Return the (X, Y) coordinate for the center point of the cell that contains the specified text.  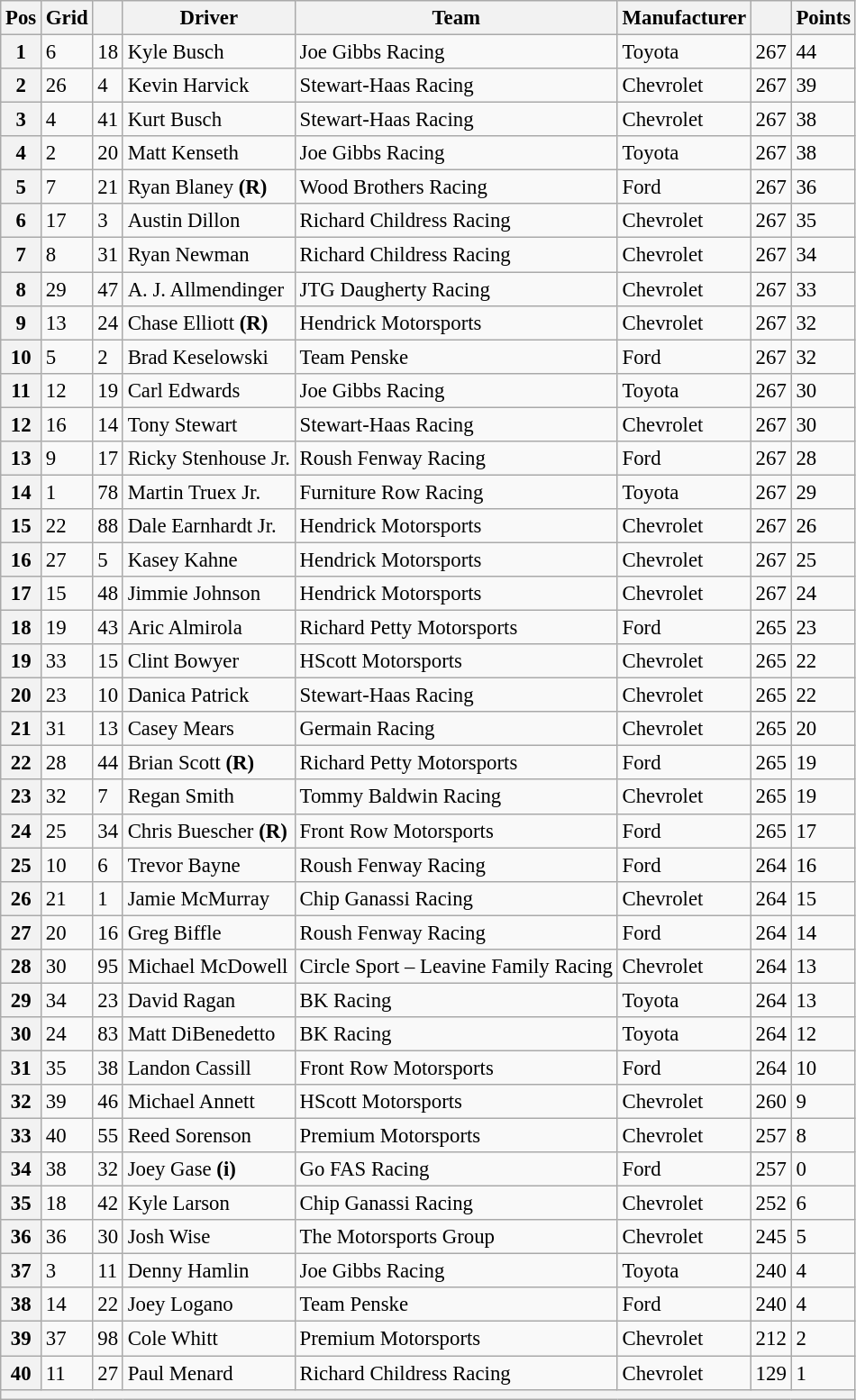
A. J. Allmendinger (209, 289)
Kasey Kahne (209, 559)
Michael McDowell (209, 967)
Tommy Baldwin Racing (456, 797)
Landon Cassill (209, 1068)
47 (108, 289)
Jamie McMurray (209, 898)
Casey Mears (209, 729)
Carl Edwards (209, 390)
83 (108, 1034)
Brad Keselowski (209, 357)
0 (824, 1169)
252 (771, 1204)
Germain Racing (456, 729)
Joey Logano (209, 1305)
Denny Hamlin (209, 1271)
Austin Dillon (209, 221)
Furniture Row Racing (456, 492)
Brian Scott (R) (209, 763)
88 (108, 526)
Ricky Stenhouse Jr. (209, 459)
Points (824, 18)
Wood Brothers Racing (456, 187)
98 (108, 1339)
Ryan Newman (209, 255)
245 (771, 1237)
Cole Whitt (209, 1339)
Matt DiBenedetto (209, 1034)
Team (456, 18)
260 (771, 1102)
Matt Kenseth (209, 153)
Jimmie Johnson (209, 594)
Chase Elliott (R) (209, 323)
43 (108, 628)
Chris Buescher (R) (209, 831)
Clint Bowyer (209, 661)
Trevor Bayne (209, 865)
Josh Wise (209, 1237)
David Ragan (209, 1000)
212 (771, 1339)
Circle Sport – Leavine Family Racing (456, 967)
55 (108, 1136)
Greg Biffle (209, 932)
42 (108, 1204)
Kurt Busch (209, 120)
Martin Truex Jr. (209, 492)
Kyle Larson (209, 1204)
41 (108, 120)
Kevin Harvick (209, 86)
Driver (209, 18)
Pos (22, 18)
78 (108, 492)
Kyle Busch (209, 52)
Joey Gase (i) (209, 1169)
JTG Daugherty Racing (456, 289)
Danica Patrick (209, 695)
Dale Earnhardt Jr. (209, 526)
Tony Stewart (209, 424)
Ryan Blaney (R) (209, 187)
Aric Almirola (209, 628)
129 (771, 1373)
The Motorsports Group (456, 1237)
Manufacturer (684, 18)
95 (108, 967)
Grid (67, 18)
Go FAS Racing (456, 1169)
Paul Menard (209, 1373)
48 (108, 594)
Reed Sorenson (209, 1136)
Michael Annett (209, 1102)
Regan Smith (209, 797)
46 (108, 1102)
